Return (x, y) of the center of cell containing provided text 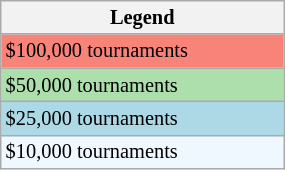
$10,000 tournaments (142, 152)
Legend (142, 17)
$25,000 tournaments (142, 118)
$100,000 tournaments (142, 51)
$50,000 tournaments (142, 85)
